Determine the [x, y] coordinate at the center of the cell enclosing the given text.  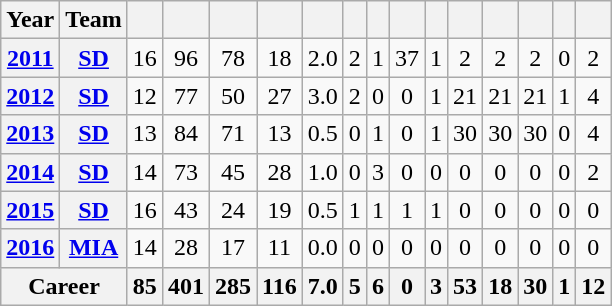
2014 [30, 172]
116 [280, 286]
Year [30, 20]
0.0 [322, 248]
96 [186, 58]
73 [186, 172]
6 [378, 286]
53 [466, 286]
11 [280, 248]
7.0 [322, 286]
77 [186, 96]
3.0 [322, 96]
Team [94, 20]
24 [232, 210]
2013 [30, 134]
43 [186, 210]
1.0 [322, 172]
19 [280, 210]
401 [186, 286]
5 [354, 286]
2015 [30, 210]
27 [280, 96]
50 [232, 96]
2011 [30, 58]
84 [186, 134]
78 [232, 58]
71 [232, 134]
285 [232, 286]
85 [144, 286]
2012 [30, 96]
37 [406, 58]
2.0 [322, 58]
MIA [94, 248]
45 [232, 172]
Career [64, 286]
2016 [30, 248]
17 [232, 248]
